Locate the cell with the specified text and output its [x, y] center coordinate. 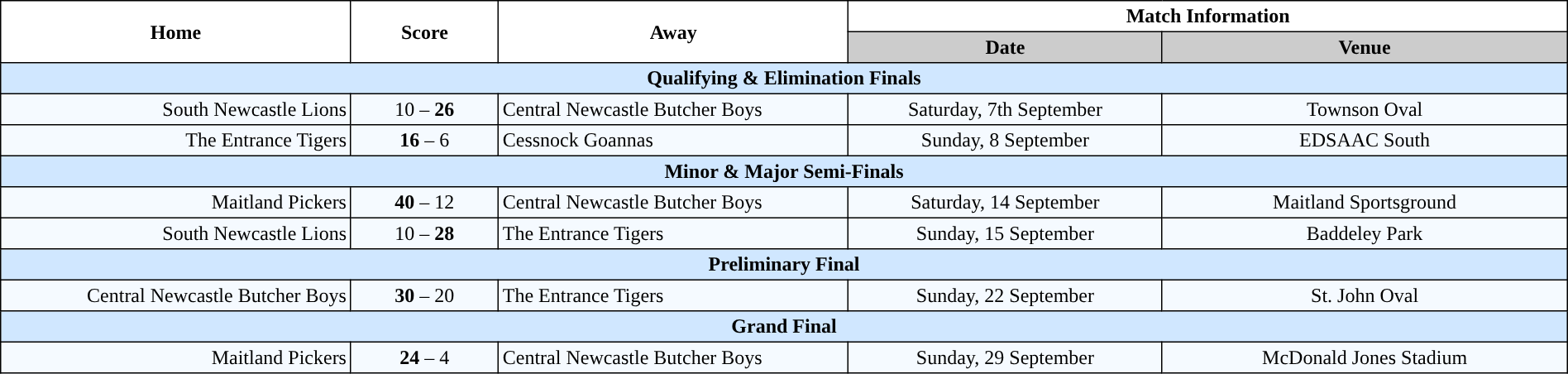
Date [1006, 47]
Preliminary Final [784, 265]
Venue [1365, 47]
Sunday, 29 September [1006, 357]
Qualifying & Elimination Finals [784, 79]
Maitland Sportsground [1365, 203]
30 – 20 [424, 295]
40 – 12 [424, 203]
Away [673, 31]
Saturday, 7th September [1006, 109]
Saturday, 14 September [1006, 203]
Minor & Major Semi-Finals [784, 171]
Townson Oval [1365, 109]
Baddeley Park [1365, 233]
24 – 4 [424, 357]
Sunday, 22 September [1006, 295]
McDonald Jones Stadium [1365, 357]
Match Information [1207, 17]
St. John Oval [1365, 295]
Cessnock Goannas [673, 141]
Grand Final [784, 327]
EDSAAC South [1365, 141]
Score [424, 31]
Sunday, 8 September [1006, 141]
10 – 26 [424, 109]
Home [175, 31]
10 – 28 [424, 233]
16 – 6 [424, 141]
Sunday, 15 September [1006, 233]
